Output the (X, Y) coordinate of the center of the cell containing the given text.  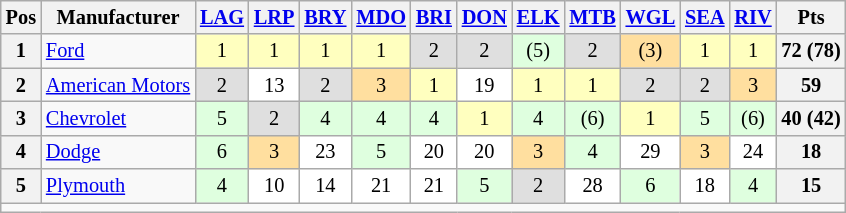
24 (752, 152)
LRP (274, 17)
(5) (538, 51)
ELK (538, 17)
19 (484, 85)
American Motors (118, 85)
RIV (752, 17)
DON (484, 17)
14 (325, 186)
23 (325, 152)
72 (78) (812, 51)
LAG (222, 17)
BRI (434, 17)
Plymouth (118, 186)
59 (812, 85)
MTB (593, 17)
29 (651, 152)
28 (593, 186)
BRY (325, 17)
13 (274, 85)
Chevrolet (118, 118)
40 (42) (812, 118)
Manufacturer (118, 17)
Pts (812, 17)
SEA (704, 17)
MDO (381, 17)
(3) (651, 51)
Dodge (118, 152)
Ford (118, 51)
15 (812, 186)
10 (274, 186)
Pos (21, 17)
WGL (651, 17)
